Find where the given text appears and provide that cell's center as (x, y) coordinate. 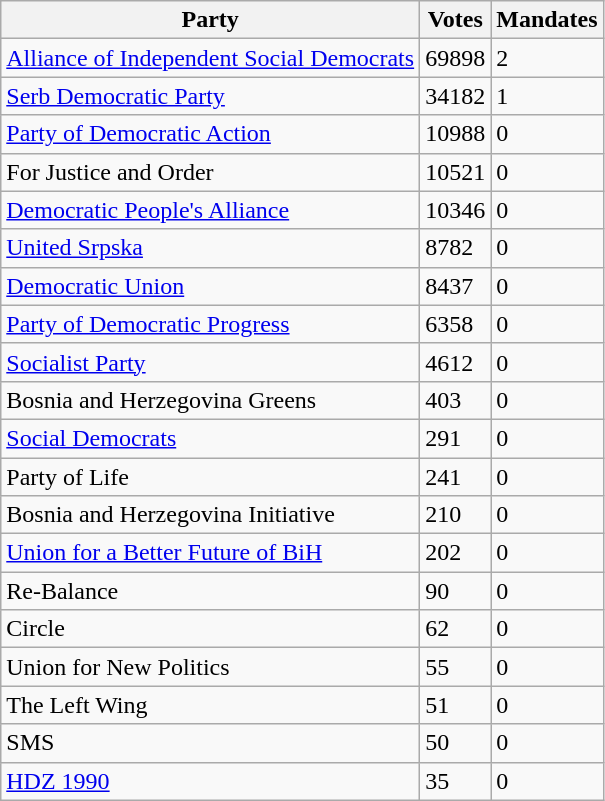
Union for New Politics (210, 667)
Bosnia and Herzegovina Greens (210, 400)
Democratic People's Alliance (210, 210)
35 (456, 781)
10346 (456, 210)
6358 (456, 324)
Social Democrats (210, 438)
SMS (210, 743)
1 (547, 96)
8437 (456, 286)
Party (210, 20)
Union for a Better Future of BiH (210, 553)
Democratic Union (210, 286)
62 (456, 629)
Circle (210, 629)
10988 (456, 134)
The Left Wing (210, 705)
50 (456, 743)
Re-Balance (210, 591)
69898 (456, 58)
For Justice and Order (210, 172)
403 (456, 400)
Party of Democratic Progress (210, 324)
291 (456, 438)
2 (547, 58)
Votes (456, 20)
34182 (456, 96)
Serb Democratic Party (210, 96)
HDZ 1990 (210, 781)
Mandates (547, 20)
90 (456, 591)
Socialist Party (210, 362)
Party of Democratic Action (210, 134)
210 (456, 515)
8782 (456, 248)
55 (456, 667)
202 (456, 553)
Party of Life (210, 477)
United Srpska (210, 248)
10521 (456, 172)
Bosnia and Herzegovina Initiative (210, 515)
51 (456, 705)
Alliance of Independent Social Democrats (210, 58)
4612 (456, 362)
241 (456, 477)
